Return (x, y) of the center of cell containing provided text 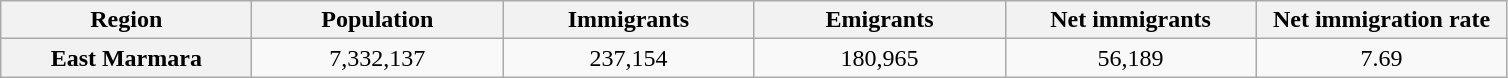
237,154 (628, 58)
East Marmara (126, 58)
Net immigrants (1130, 20)
7.69 (1382, 58)
Immigrants (628, 20)
Net immigration rate (1382, 20)
180,965 (880, 58)
Emigrants (880, 20)
56,189 (1130, 58)
Population (378, 20)
Region (126, 20)
7,332,137 (378, 58)
